Identify which cell holds the provided text, then report its [X, Y] central coordinate. 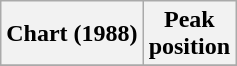
Peakposition [189, 34]
Chart (1988) [72, 34]
